Capture the cell that displays the provided text and extract its (x, y) central coordinate. 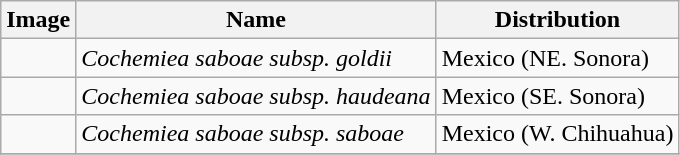
Mexico (NE. Sonora) (558, 58)
Mexico (W. Chihuahua) (558, 134)
Name (256, 20)
Cochemiea saboae subsp. haudeana (256, 96)
Cochemiea saboae subsp. saboae (256, 134)
Mexico (SE. Sonora) (558, 96)
Cochemiea saboae subsp. goldii (256, 58)
Image (38, 20)
Distribution (558, 20)
